Determine the [x, y] coordinate at the center of the cell enclosing the given text.  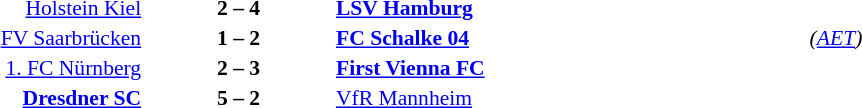
FC Schalke 04 [570, 38]
1 – 2 [238, 38]
2 – 3 [238, 68]
First Vienna FC [570, 68]
